Return the [X, Y] coordinate for the center point of the cell that contains the specified text.  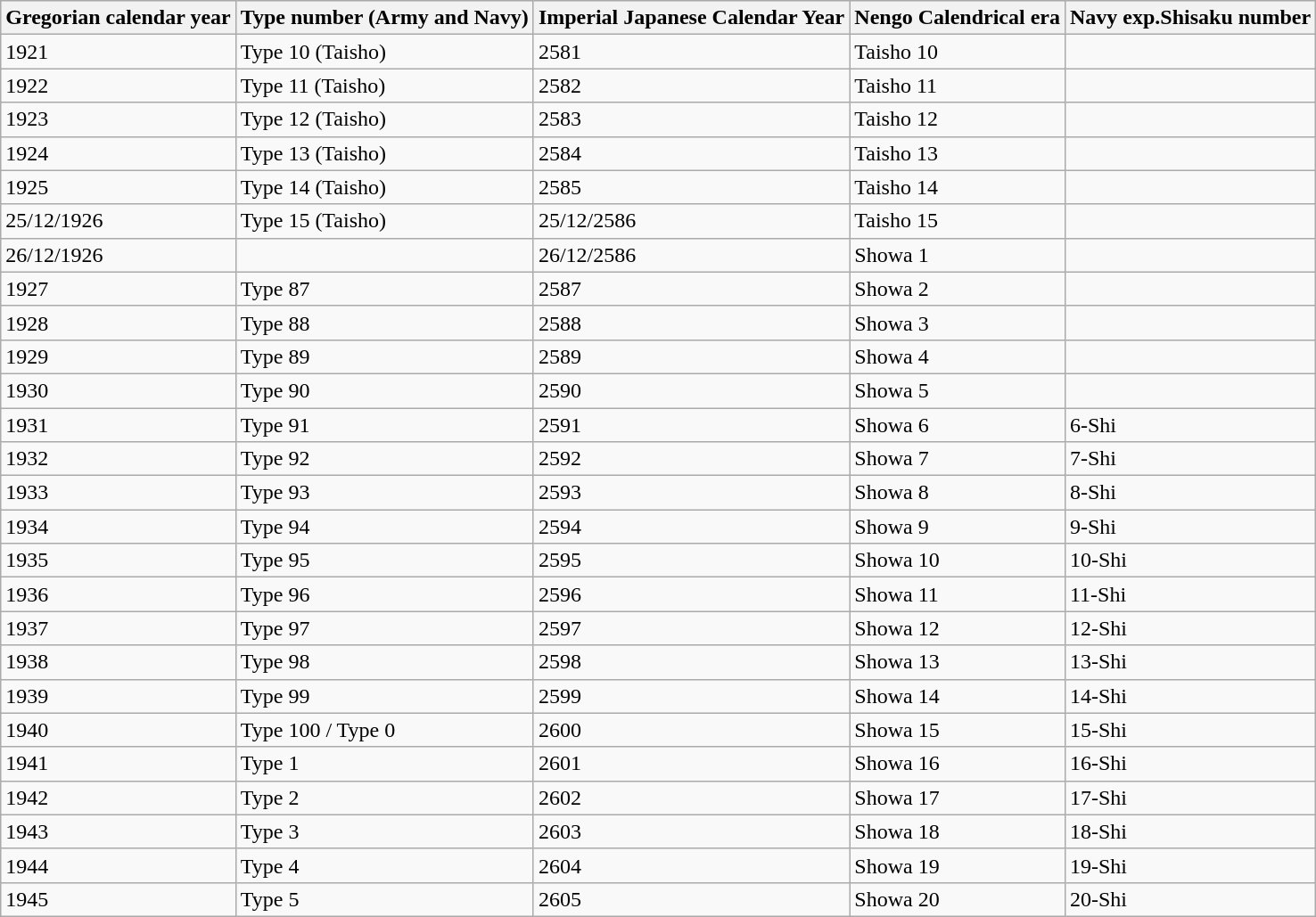
Type 4 [384, 865]
26/12/2586 [691, 255]
1932 [118, 459]
2597 [691, 628]
13-Shi [1189, 662]
8-Shi [1189, 493]
Showa 16 [958, 764]
2605 [691, 899]
Showa 13 [958, 662]
2593 [691, 493]
1935 [118, 561]
6-Shi [1189, 425]
Imperial Japanese Calendar Year [691, 18]
Showa 9 [958, 527]
Type 93 [384, 493]
Showa 1 [958, 255]
Showa 14 [958, 696]
Type 96 [384, 594]
Type 5 [384, 899]
12-Shi [1189, 628]
Taisho 11 [958, 86]
Showa 15 [958, 730]
Taisho 13 [958, 153]
15-Shi [1189, 730]
1921 [118, 52]
25/12/2586 [691, 221]
Type 13 (Taisho) [384, 153]
2594 [691, 527]
Taisho 15 [958, 221]
2591 [691, 425]
Type 11 (Taisho) [384, 86]
Type 1 [384, 764]
2582 [691, 86]
1922 [118, 86]
1939 [118, 696]
2596 [691, 594]
1938 [118, 662]
2601 [691, 764]
Type 92 [384, 459]
1925 [118, 187]
1929 [118, 356]
Showa 6 [958, 425]
Showa 18 [958, 831]
Showa 4 [958, 356]
Type 95 [384, 561]
25/12/1926 [118, 221]
Type 100 / Type 0 [384, 730]
Type 88 [384, 323]
2589 [691, 356]
1933 [118, 493]
1942 [118, 798]
Type 94 [384, 527]
2583 [691, 119]
Type 3 [384, 831]
Gregorian calendar year [118, 18]
Type 87 [384, 289]
14-Shi [1189, 696]
2600 [691, 730]
1930 [118, 390]
1944 [118, 865]
Showa 5 [958, 390]
18-Shi [1189, 831]
Navy exp.Shisaku number [1189, 18]
Showa 17 [958, 798]
Type 14 (Taisho) [384, 187]
2604 [691, 865]
2595 [691, 561]
26/12/1926 [118, 255]
Taisho 10 [958, 52]
Type 10 (Taisho) [384, 52]
1927 [118, 289]
Type 98 [384, 662]
1940 [118, 730]
Type 97 [384, 628]
16-Shi [1189, 764]
1936 [118, 594]
Type 90 [384, 390]
Showa 7 [958, 459]
Type 99 [384, 696]
Taisho 12 [958, 119]
2588 [691, 323]
19-Shi [1189, 865]
2592 [691, 459]
Type 15 (Taisho) [384, 221]
Showa 3 [958, 323]
1924 [118, 153]
Showa 19 [958, 865]
2599 [691, 696]
1928 [118, 323]
Taisho 14 [958, 187]
11-Shi [1189, 594]
Showa 12 [958, 628]
Showa 10 [958, 561]
2602 [691, 798]
1937 [118, 628]
Showa 11 [958, 594]
Type 91 [384, 425]
Type 12 (Taisho) [384, 119]
Showa 20 [958, 899]
Type 2 [384, 798]
Showa 2 [958, 289]
7-Shi [1189, 459]
Type 89 [384, 356]
2590 [691, 390]
2581 [691, 52]
9-Shi [1189, 527]
2584 [691, 153]
2603 [691, 831]
2585 [691, 187]
20-Shi [1189, 899]
1934 [118, 527]
2598 [691, 662]
1941 [118, 764]
10-Shi [1189, 561]
Showa 8 [958, 493]
1943 [118, 831]
1931 [118, 425]
1945 [118, 899]
Nengo Calendrical era [958, 18]
1923 [118, 119]
2587 [691, 289]
Type number (Army and Navy) [384, 18]
17-Shi [1189, 798]
